Provide the (x, y) coordinate of the cell's center where the given text is located.  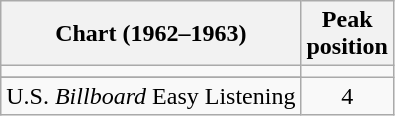
Chart (1962–1963) (151, 34)
4 (347, 96)
U.S. Billboard Easy Listening (151, 96)
Peakposition (347, 34)
